Pinpoint the cell where the given text exists, returning its [X, Y] midpoint coordinate. 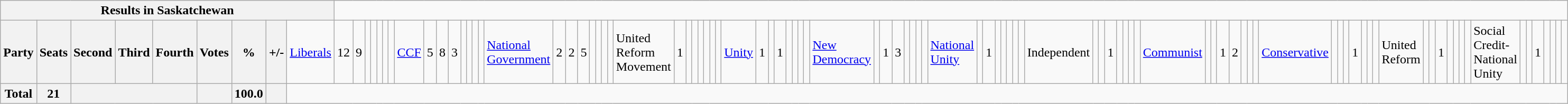
Communist [1172, 52]
Seats [53, 52]
9 [359, 52]
% [248, 52]
National Government [519, 52]
100.0 [248, 93]
+/- [276, 52]
12 [344, 52]
Conservative [1295, 52]
Fourth [174, 52]
Social Credit-National Unity [1496, 52]
Second [93, 52]
Third [134, 52]
National Unity [952, 52]
Total [18, 93]
Independent [1059, 52]
United Reform Movement [644, 52]
8 [442, 52]
Unity [739, 52]
21 [53, 93]
Votes [214, 52]
New Democracy [842, 52]
CCF [409, 52]
Liberals [311, 52]
United Reform [1401, 52]
Results in Saskatchewan [168, 11]
Party [18, 52]
